Capture the cell that displays the provided text and extract its (x, y) central coordinate. 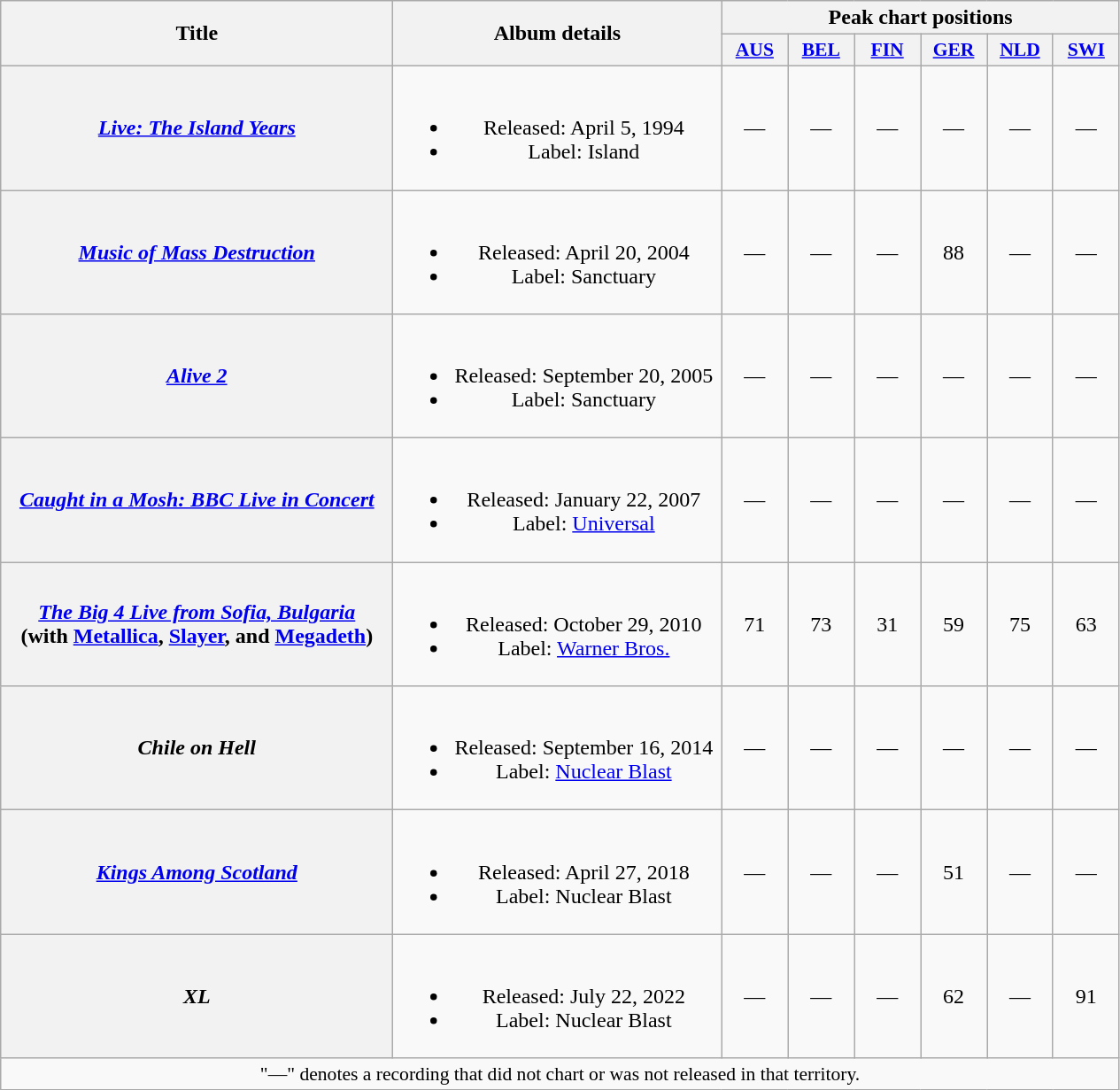
GER (954, 50)
AUS (754, 50)
The Big 4 Live from Sofia, Bulgaria(with Metallica, Slayer, and Megadeth) (197, 624)
Music of Mass Destruction (197, 251)
Released: April 20, 2004Label: Sanctuary (558, 251)
73 (822, 624)
88 (954, 251)
Caught in a Mosh: BBC Live in Concert (197, 500)
63 (1085, 624)
SWI (1085, 50)
Live: The Island Years (197, 128)
31 (887, 624)
Released: July 22, 2022Label: Nuclear Blast (558, 996)
59 (954, 624)
XL (197, 996)
91 (1085, 996)
Released: September 20, 2005Label: Sanctuary (558, 376)
Alive 2 (197, 376)
NLD (1020, 50)
75 (1020, 624)
71 (754, 624)
Peak chart positions (921, 18)
Released: September 16, 2014Label: Nuclear Blast (558, 748)
62 (954, 996)
Chile on Hell (197, 748)
51 (954, 872)
Released: April 5, 1994Label: Island (558, 128)
Album details (558, 34)
BEL (822, 50)
"—" denotes a recording that did not chart or was not released in that territory. (560, 1074)
Released: October 29, 2010Label: Warner Bros. (558, 624)
Released: January 22, 2007Label: Universal (558, 500)
FIN (887, 50)
Kings Among Scotland (197, 872)
Title (197, 34)
Released: April 27, 2018Label: Nuclear Blast (558, 872)
